Locate the cell with the specified text and output its [x, y] center coordinate. 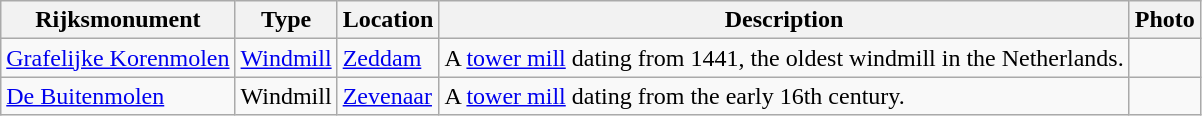
A tower mill dating from 1441, the oldest windmill in the Netherlands. [784, 58]
Zeddam [388, 58]
A tower mill dating from the early 16th century. [784, 96]
Photo [1164, 20]
Location [388, 20]
Grafelijke Korenmolen [118, 58]
Description [784, 20]
Rijksmonument [118, 20]
Zevenaar [388, 96]
Type [286, 20]
De Buitenmolen [118, 96]
